Capture the cell that displays the provided text and extract its (x, y) central coordinate. 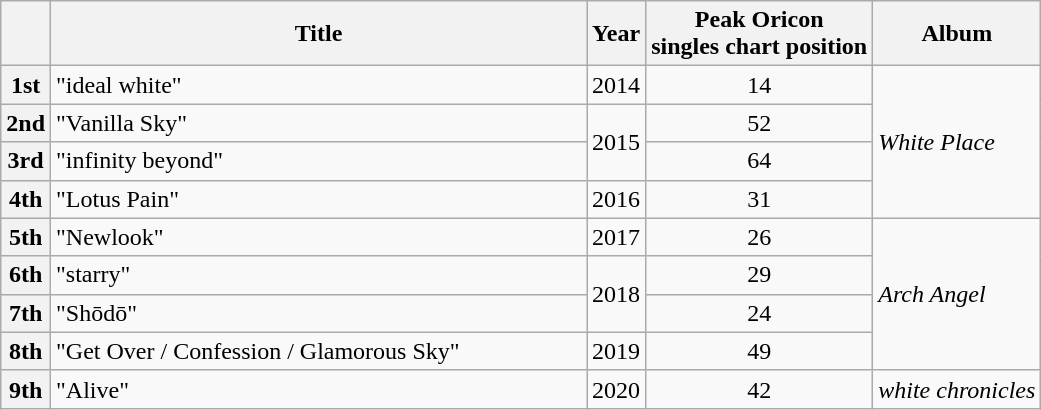
white chronicles (957, 389)
"starry" (319, 275)
Year (616, 34)
"infinity beyond" (319, 161)
2014 (616, 85)
"Alive" (319, 389)
49 (760, 351)
Album (957, 34)
1st (26, 85)
29 (760, 275)
9th (26, 389)
"Shōdō" (319, 313)
2019 (616, 351)
64 (760, 161)
7th (26, 313)
4th (26, 199)
5th (26, 237)
24 (760, 313)
2020 (616, 389)
Title (319, 34)
"ideal white" (319, 85)
2017 (616, 237)
Peak Oricon singles chart position (760, 34)
3rd (26, 161)
2015 (616, 142)
2018 (616, 294)
2016 (616, 199)
31 (760, 199)
"Newlook" (319, 237)
52 (760, 123)
"Lotus Pain" (319, 199)
White Place (957, 142)
42 (760, 389)
"Get Over / Confession / Glamorous Sky" (319, 351)
"Vanilla Sky" (319, 123)
26 (760, 237)
14 (760, 85)
Arch Angel (957, 294)
6th (26, 275)
2nd (26, 123)
8th (26, 351)
